Identify which cell holds the provided text, then report its [X, Y] central coordinate. 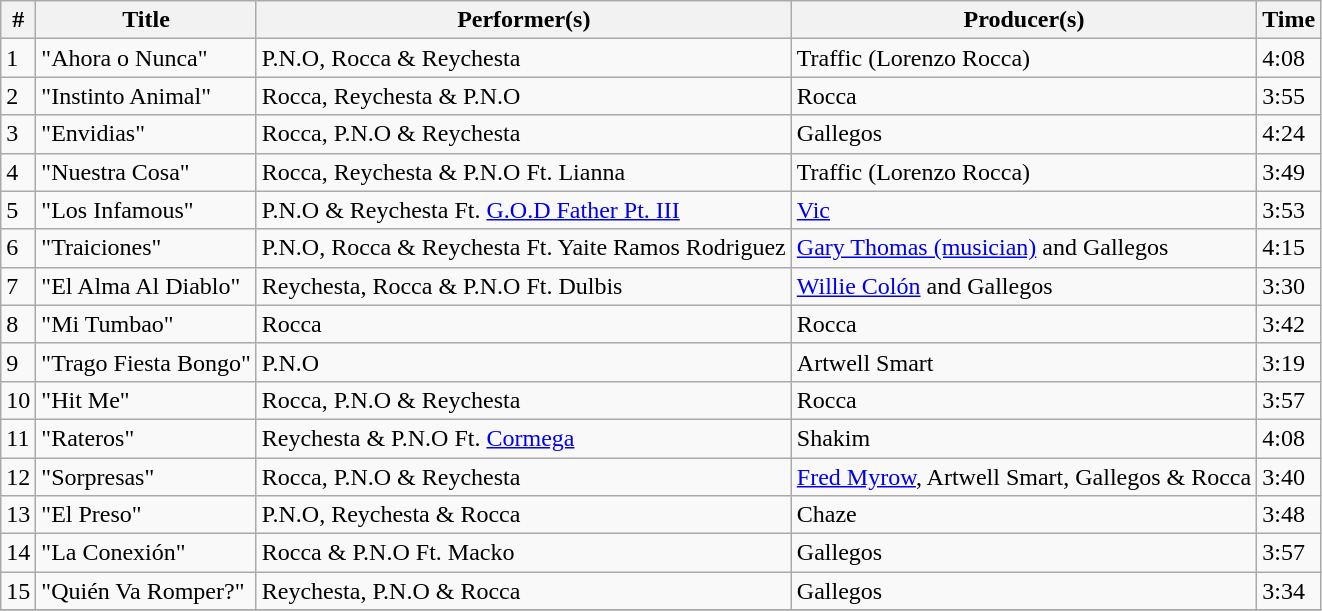
"Nuestra Cosa" [146, 172]
15 [18, 591]
Willie Colón and Gallegos [1024, 286]
3:48 [1289, 515]
"El Alma Al Diablo" [146, 286]
Rocca & P.N.O Ft. Macko [524, 553]
P.N.O [524, 362]
1 [18, 58]
Performer(s) [524, 20]
Gary Thomas (musician) and Gallegos [1024, 248]
Time [1289, 20]
"Ahora o Nunca" [146, 58]
3:55 [1289, 96]
11 [18, 438]
12 [18, 477]
3:19 [1289, 362]
Producer(s) [1024, 20]
13 [18, 515]
"Quién Va Romper?" [146, 591]
3:53 [1289, 210]
P.N.O, Rocca & Reychesta Ft. Yaite Ramos Rodriguez [524, 248]
Title [146, 20]
P.N.O, Reychesta & Rocca [524, 515]
"Mi Tumbao" [146, 324]
4:15 [1289, 248]
Vic [1024, 210]
"Hit Me" [146, 400]
"Envidias" [146, 134]
5 [18, 210]
7 [18, 286]
Reychesta, Rocca & P.N.O Ft. Dulbis [524, 286]
3:42 [1289, 324]
"La Conexión" [146, 553]
3:34 [1289, 591]
"Los Infamous" [146, 210]
P.N.O, Rocca & Reychesta [524, 58]
8 [18, 324]
4 [18, 172]
"Traiciones" [146, 248]
3:49 [1289, 172]
3:30 [1289, 286]
# [18, 20]
3 [18, 134]
P.N.O & Reychesta Ft. G.O.D Father Pt. III [524, 210]
14 [18, 553]
Chaze [1024, 515]
"Rateros" [146, 438]
Reychesta, P.N.O & Rocca [524, 591]
2 [18, 96]
"Sorpresas" [146, 477]
Reychesta & P.N.O Ft. Cormega [524, 438]
"El Preso" [146, 515]
Fred Myrow, Artwell Smart, Gallegos & Rocca [1024, 477]
Rocca, Reychesta & P.N.O [524, 96]
6 [18, 248]
Artwell Smart [1024, 362]
10 [18, 400]
"Trago Fiesta Bongo" [146, 362]
"Instinto Animal" [146, 96]
3:40 [1289, 477]
Shakim [1024, 438]
Rocca, Reychesta & P.N.O Ft. Lianna [524, 172]
4:24 [1289, 134]
9 [18, 362]
